Scan for the cell matching the given text and deliver its [X, Y] coordinate at center. 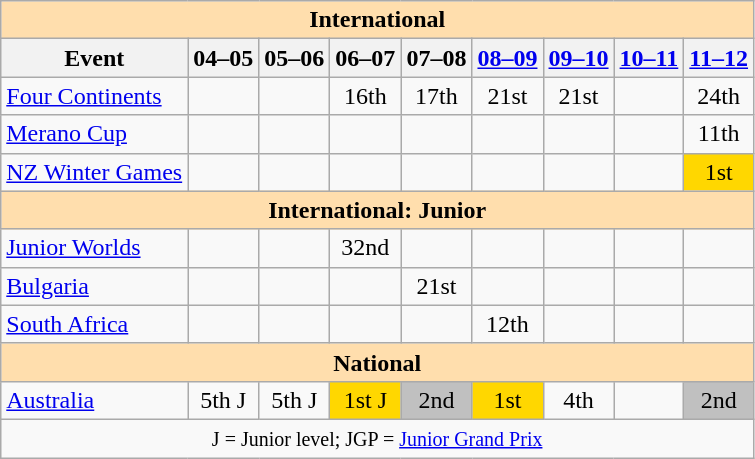
International [378, 20]
Merano Cup [94, 134]
04–05 [224, 58]
International: Junior [378, 210]
12th [508, 324]
10–11 [649, 58]
South Africa [94, 324]
05–06 [294, 58]
Junior Worlds [94, 248]
1st J [366, 400]
09–10 [578, 58]
07–08 [436, 58]
Event [94, 58]
NZ Winter Games [94, 172]
11–12 [719, 58]
4th [578, 400]
Bulgaria [94, 286]
Australia [94, 400]
11th [719, 134]
Four Continents [94, 96]
17th [436, 96]
08–09 [508, 58]
16th [366, 96]
J = Junior level; JGP = Junior Grand Prix [378, 438]
32nd [366, 248]
24th [719, 96]
06–07 [366, 58]
National [378, 362]
